For the text-containing cell, return its midpoint in (x, y) coordinate format. 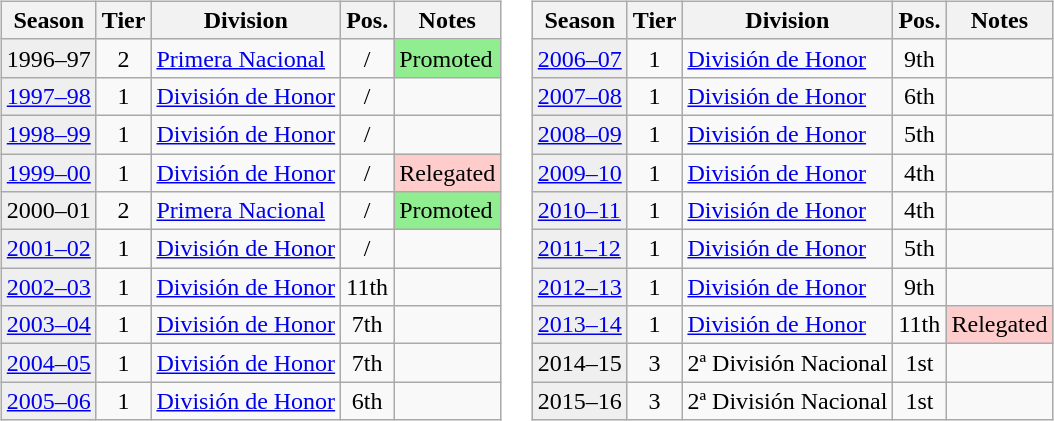
2005–06 (48, 401)
2010–11 (580, 211)
2004–05 (48, 363)
2011–12 (580, 249)
2002–03 (48, 287)
2001–02 (48, 249)
2008–09 (580, 134)
2014–15 (580, 363)
2000–01 (48, 211)
2009–10 (580, 173)
2015–16 (580, 401)
1997–98 (48, 96)
2007–08 (580, 96)
1998–99 (48, 134)
2012–13 (580, 287)
2003–04 (48, 325)
2013–14 (580, 325)
2006–07 (580, 58)
1999–00 (48, 173)
1996–97 (48, 58)
